Output the [x, y] coordinate of the center of the cell containing the given text.  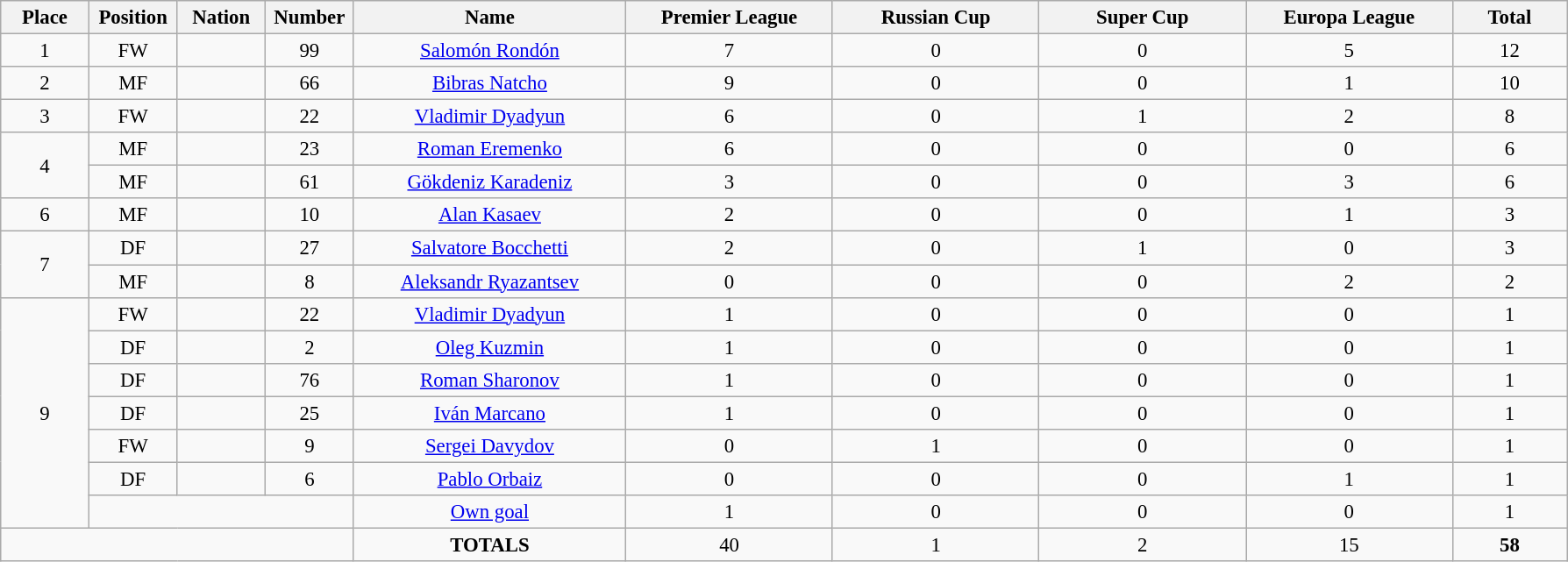
Position [133, 18]
25 [310, 413]
Nation [221, 18]
Salvatore Bocchetti [489, 248]
58 [1510, 544]
Roman Eremenko [489, 149]
23 [310, 149]
76 [310, 380]
Number [310, 18]
27 [310, 248]
15 [1349, 544]
Total [1510, 18]
Salomón Rondón [489, 51]
40 [730, 544]
Super Cup [1143, 18]
Europa League [1349, 18]
Place [46, 18]
Premier League [730, 18]
4 [46, 165]
5 [1349, 51]
Roman Sharonov [489, 380]
66 [310, 83]
99 [310, 51]
Bibras Natcho [489, 83]
Oleg Kuzmin [489, 347]
TOTALS [489, 544]
12 [1510, 51]
Iván Marcano [489, 413]
Pablo Orbaiz [489, 479]
Gökdeniz Karadeniz [489, 182]
Aleksandr Ryazantsev [489, 281]
Name [489, 18]
61 [310, 182]
Sergei Davydov [489, 446]
Own goal [489, 512]
Alan Kasaev [489, 215]
Russian Cup [936, 18]
